Detect which cell encompasses the target text, then output its (X, Y) center coordinate. 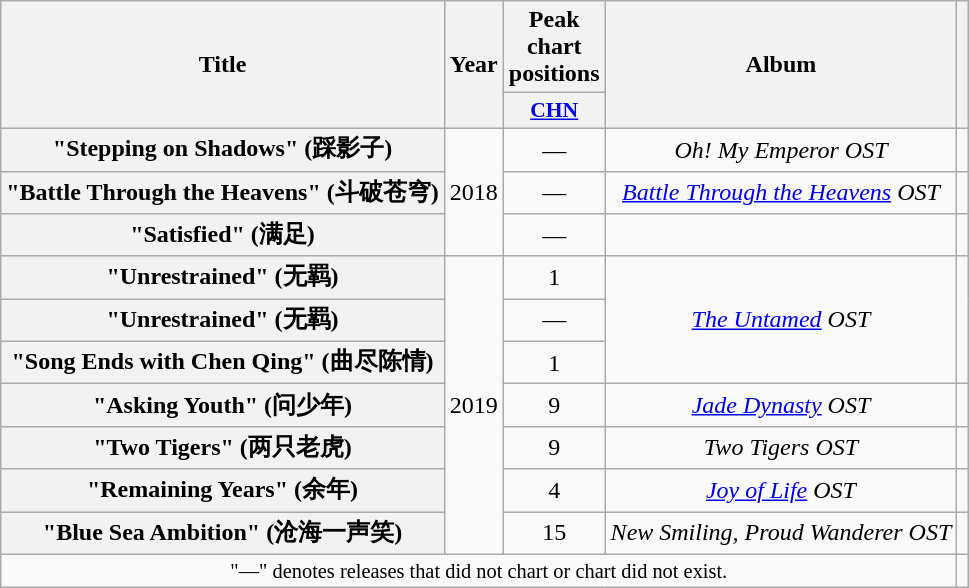
Title (223, 65)
Year (474, 65)
"Stepping on Shadows" (踩影子) (223, 150)
New Smiling, Proud Wanderer OST (781, 534)
"—" denotes releases that did not chart or chart did not exist. (479, 571)
Joy of Life OST (781, 490)
Oh! My Emperor OST (781, 150)
Two Tigers OST (781, 448)
Jade Dynasty OST (781, 406)
"Song Ends with Chen Qing" (曲尽陈情) (223, 362)
Peak chart positions (554, 47)
15 (554, 534)
CHN (554, 111)
Album (781, 65)
2019 (474, 405)
"Asking Youth" (问少年) (223, 406)
"Battle Through the Heavens" (斗破苍穹) (223, 192)
2018 (474, 192)
"Blue Sea Ambition" (沧海一声笑) (223, 534)
"Two Tigers" (两只老虎) (223, 448)
"Satisfied" (满足) (223, 236)
"Remaining Years" (余年) (223, 490)
The Untamed OST (781, 320)
Battle Through the Heavens OST (781, 192)
4 (554, 490)
